Capture the cell that displays the provided text and extract its (x, y) central coordinate. 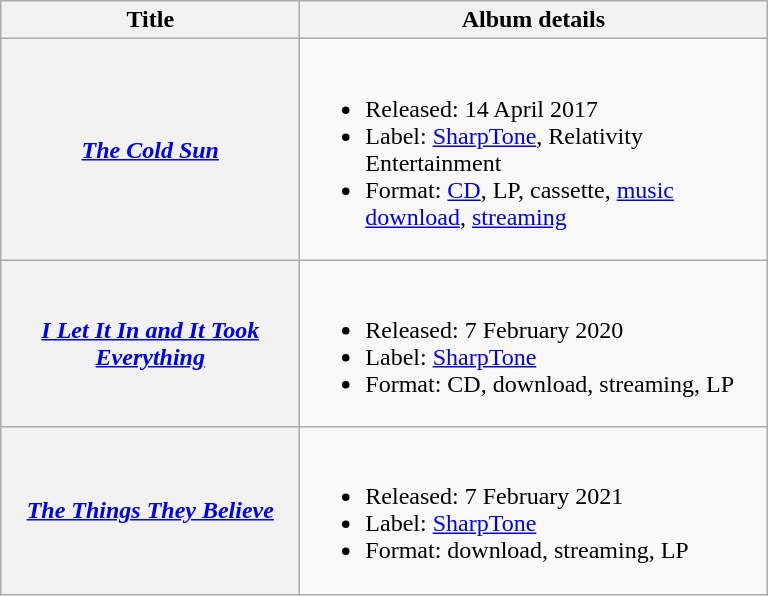
Title (150, 20)
Released: 7 February 2021Label: SharpToneFormat: download, streaming, LP (534, 510)
The Cold Sun (150, 150)
I Let It In and It Took Everything (150, 344)
Released: 7 February 2020Label: SharpToneFormat: CD, download, streaming, LP (534, 344)
The Things They Believe (150, 510)
Album details (534, 20)
Released: 14 April 2017Label: SharpTone, Relativity EntertainmentFormat: CD, LP, cassette, music download, streaming (534, 150)
